Identify which cell holds the provided text, then report its [X, Y] central coordinate. 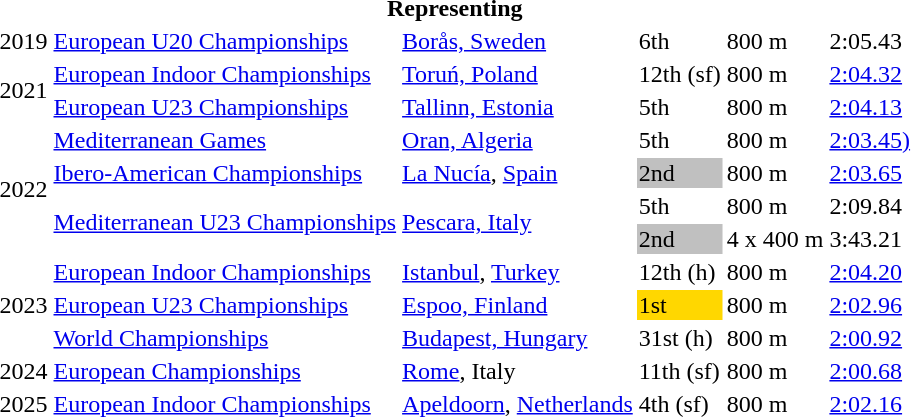
Rome, Italy [518, 371]
Pescara, Italy [518, 222]
Budapest, Hungary [518, 338]
European Championships [225, 371]
4 x 400 m [775, 239]
1st [680, 305]
6th [680, 41]
12th (sf) [680, 74]
Toruń, Poland [518, 74]
Mediterranean Games [225, 140]
World Championships [225, 338]
Ibero-American Championships [225, 173]
Oran, Algeria [518, 140]
Mediterranean U23 Championships [225, 222]
Borås, Sweden [518, 41]
Espoo, Finland [518, 305]
Istanbul, Turkey [518, 272]
European U20 Championships [225, 41]
Tallinn, Estonia [518, 107]
12th (h) [680, 272]
31st (h) [680, 338]
La Nucía, Spain [518, 173]
11th (sf) [680, 371]
